Return (x, y) of the center of cell containing provided text 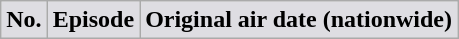
Episode (93, 20)
No. (24, 20)
Original air date (nationwide) (299, 20)
